Find where the given text appears and provide that cell's center as [X, Y] coordinate. 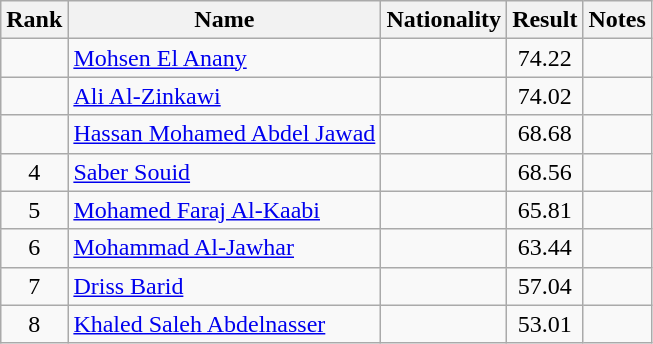
Hassan Mohamed Abdel Jawad [224, 134]
74.02 [545, 96]
Mohamed Faraj Al-Kaabi [224, 210]
57.04 [545, 286]
Rank [34, 20]
Nationality [444, 20]
Ali Al-Zinkawi [224, 96]
68.68 [545, 134]
Driss Barid [224, 286]
53.01 [545, 324]
Mohammad Al-Jawhar [224, 248]
5 [34, 210]
7 [34, 286]
6 [34, 248]
8 [34, 324]
Khaled Saleh Abdelnasser [224, 324]
Name [224, 20]
63.44 [545, 248]
Saber Souid [224, 172]
Mohsen El Anany [224, 58]
Result [545, 20]
68.56 [545, 172]
74.22 [545, 58]
Notes [617, 20]
4 [34, 172]
65.81 [545, 210]
